From the cell containing the given text, extract its center point as (X, Y) coordinate. 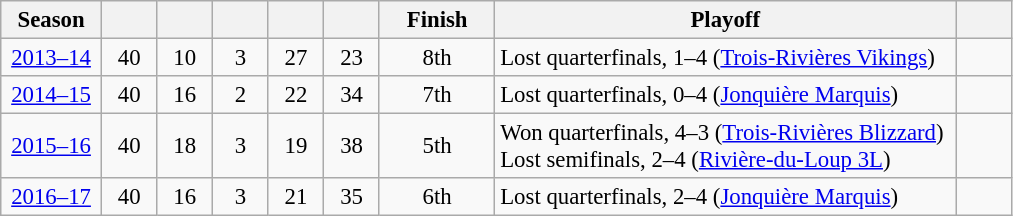
Playoff (726, 20)
8th (437, 58)
38 (352, 146)
22 (296, 95)
Lost quarterfinals, 2–4 (Jonquière Marquis) (726, 197)
6th (437, 197)
Lost quarterfinals, 0–4 (Jonquière Marquis) (726, 95)
Lost quarterfinals, 1–4 (Trois-Rivières Vikings) (726, 58)
Won quarterfinals, 4–3 (Trois-Rivières Blizzard)Lost semifinals, 2–4 (Rivière-du-Loup 3L) (726, 146)
21 (296, 197)
23 (352, 58)
2014–15 (52, 95)
5th (437, 146)
7th (437, 95)
2 (241, 95)
34 (352, 95)
35 (352, 197)
2016–17 (52, 197)
27 (296, 58)
10 (185, 58)
19 (296, 146)
Season (52, 20)
Finish (437, 20)
2013–14 (52, 58)
18 (185, 146)
2015–16 (52, 146)
